For the text-containing cell, return its midpoint in [X, Y] coordinate format. 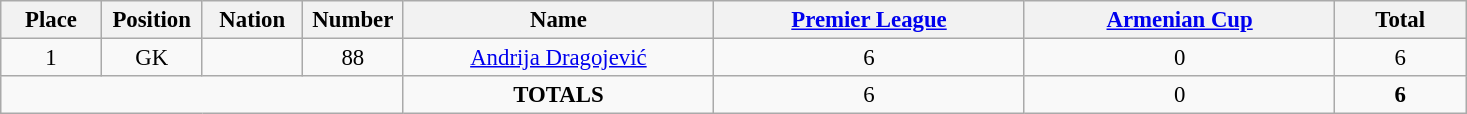
Nation [252, 20]
Number [354, 20]
Place [52, 20]
GK [152, 58]
88 [354, 58]
Armenian Cup [1180, 20]
Andrija Dragojević [558, 58]
Position [152, 20]
Total [1400, 20]
TOTALS [558, 95]
1 [52, 58]
Premier League [870, 20]
Name [558, 20]
